Detect which cell encompasses the target text, then output its (x, y) center coordinate. 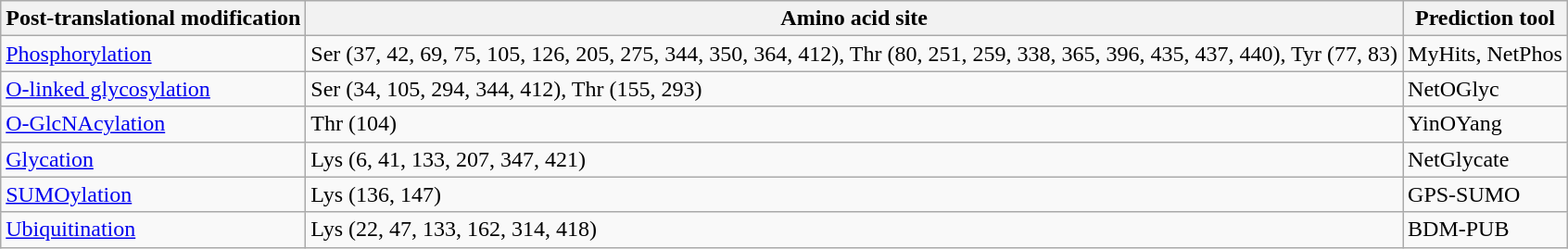
O-GlcNAcylation (154, 124)
Amino acid site (854, 19)
NetGlycate (1486, 159)
YinOYang (1486, 124)
Thr (104) (854, 124)
Lys (6, 41, 133, 207, 347, 421) (854, 159)
O-linked glycosylation (154, 89)
Glycation (154, 159)
NetOGlyc (1486, 89)
SUMOylation (154, 194)
Lys (22, 47, 133, 162, 314, 418) (854, 230)
GPS-SUMO (1486, 194)
Lys (136, 147) (854, 194)
BDM-PUB (1486, 230)
Prediction tool (1486, 19)
Post-translational modification (154, 19)
Ubiquitination (154, 230)
Ser (37, 42, 69, 75, 105, 126, 205, 275, 344, 350, 364, 412), Thr (80, 251, 259, 338, 365, 396, 435, 437, 440), Tyr (77, 83) (854, 54)
Ser (34, 105, 294, 344, 412), Thr (155, 293) (854, 89)
Phosphorylation (154, 54)
MyHits, NetPhos (1486, 54)
